Detect which cell encompasses the target text, then output its (x, y) center coordinate. 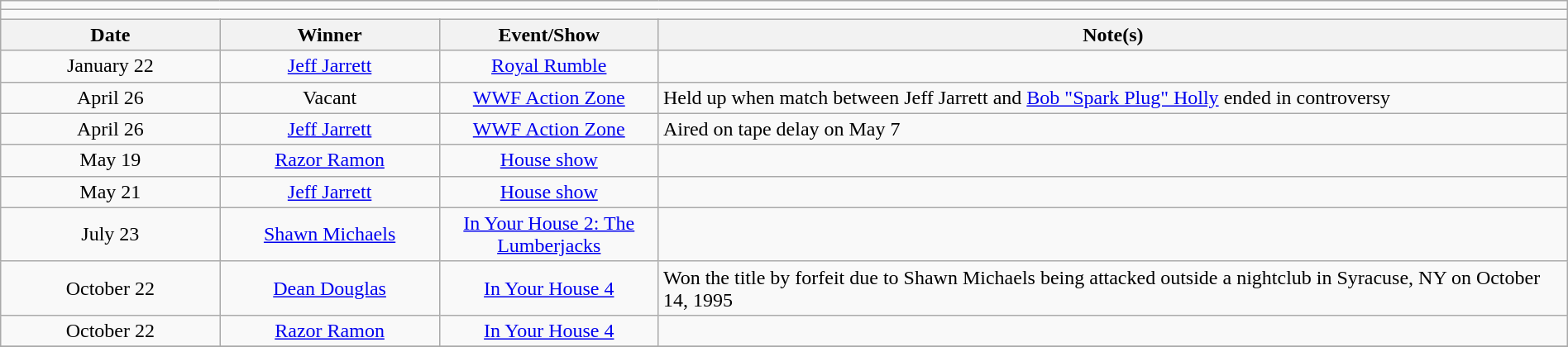
Dean Douglas (329, 288)
Shawn Michaels (329, 235)
May 19 (111, 160)
Winner (329, 35)
Held up when match between Jeff Jarrett and Bob "Spark Plug" Holly ended in controversy (1113, 97)
Note(s) (1113, 35)
Date (111, 35)
July 23 (111, 235)
Aired on tape delay on May 7 (1113, 129)
Won the title by forfeit due to Shawn Michaels being attacked outside a nightclub in Syracuse, NY on October 14, 1995 (1113, 288)
January 22 (111, 66)
In Your House 2: The Lumberjacks (549, 235)
Royal Rumble (549, 66)
Vacant (329, 97)
Event/Show (549, 35)
May 21 (111, 192)
